Detect which cell encompasses the target text, then output its (x, y) center coordinate. 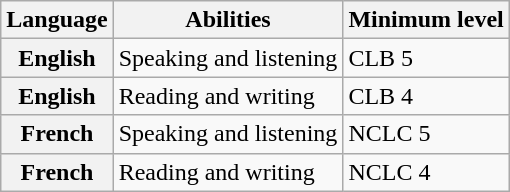
NCLC 4 (426, 172)
Language (57, 20)
NCLC 5 (426, 134)
Minimum level (426, 20)
CLB 4 (426, 96)
CLB 5 (426, 58)
Abilities (228, 20)
